Determine the [x, y] coordinate at the center of the cell enclosing the given text.  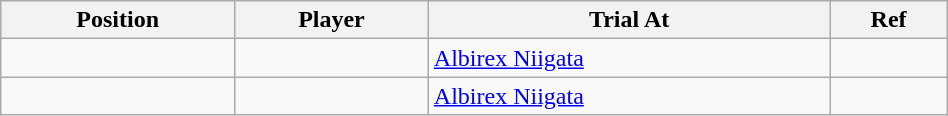
Trial At [629, 20]
Player [332, 20]
Ref [888, 20]
Position [118, 20]
